Scan for the cell matching the given text and deliver its (x, y) coordinate at center. 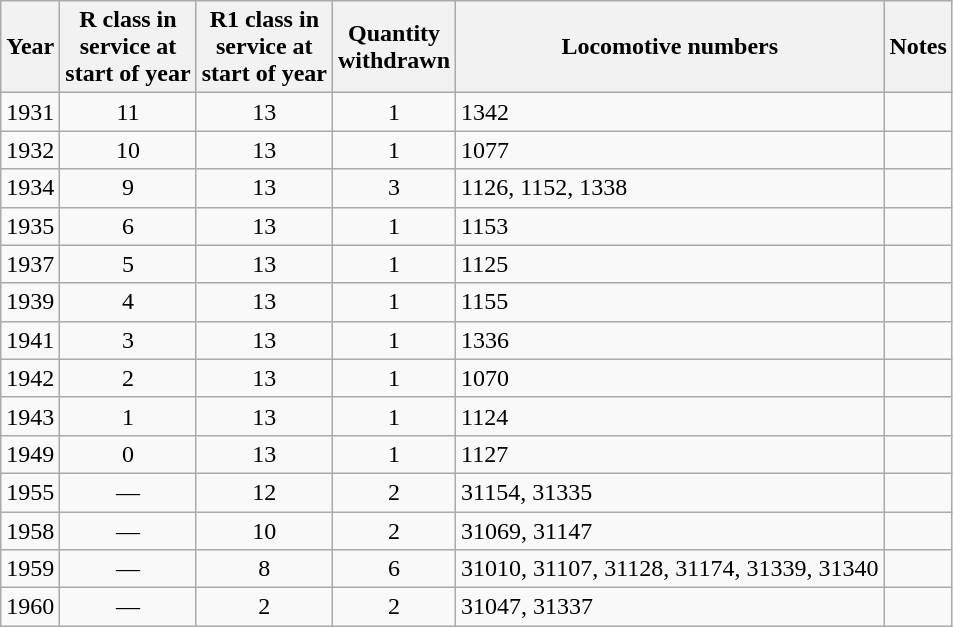
1126, 1152, 1338 (670, 188)
1958 (30, 531)
R class inservice atstart of year (128, 47)
1960 (30, 607)
31069, 31147 (670, 531)
1943 (30, 416)
5 (128, 264)
12 (264, 492)
1124 (670, 416)
1155 (670, 302)
1937 (30, 264)
1070 (670, 378)
1077 (670, 150)
31154, 31335 (670, 492)
1941 (30, 340)
1949 (30, 454)
1942 (30, 378)
1336 (670, 340)
1931 (30, 112)
1934 (30, 188)
1342 (670, 112)
1935 (30, 226)
0 (128, 454)
1939 (30, 302)
9 (128, 188)
1932 (30, 150)
Locomotive numbers (670, 47)
Year (30, 47)
11 (128, 112)
31010, 31107, 31128, 31174, 31339, 31340 (670, 569)
31047, 31337 (670, 607)
4 (128, 302)
1955 (30, 492)
Quantitywithdrawn (394, 47)
Notes (918, 47)
1125 (670, 264)
1153 (670, 226)
1127 (670, 454)
R1 class inservice atstart of year (264, 47)
1959 (30, 569)
8 (264, 569)
